Capture the cell that displays the provided text and extract its (x, y) central coordinate. 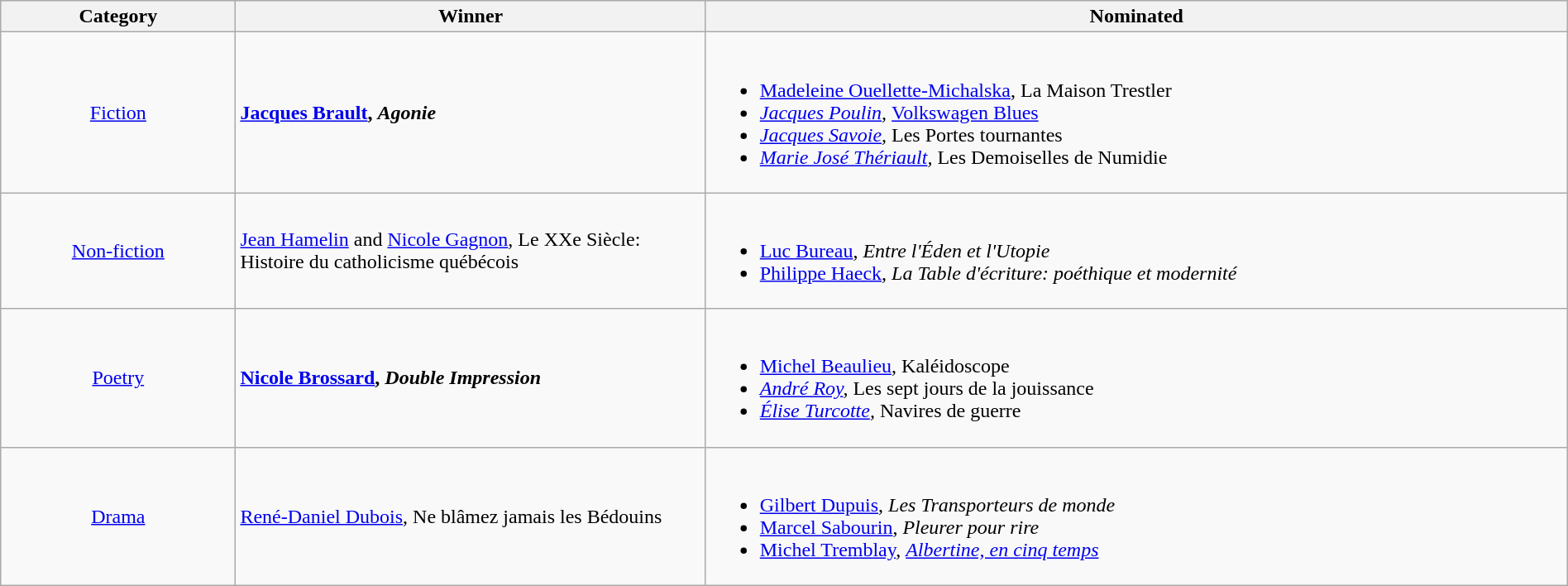
Poetry (118, 377)
Winner (471, 17)
Luc Bureau, Entre l'Éden et l'UtopiePhilippe Haeck, La Table d'écriture: poéthique et modernité (1136, 251)
Category (118, 17)
Nicole Brossard, Double Impression (471, 377)
Nominated (1136, 17)
Michel Beaulieu, KaléidoscopeAndré Roy, Les sept jours de la jouissanceÉlise Turcotte, Navires de guerre (1136, 377)
Non-fiction (118, 251)
René-Daniel Dubois, Ne blâmez jamais les Bédouins (471, 516)
Gilbert Dupuis, Les Transporteurs de mondeMarcel Sabourin, Pleurer pour rireMichel Tremblay, Albertine, en cinq temps (1136, 516)
Jean Hamelin and Nicole Gagnon, Le XXe Siècle: Histoire du catholicisme québécois (471, 251)
Jacques Brault, Agonie (471, 113)
Fiction (118, 113)
Drama (118, 516)
